Return the [X, Y] coordinate for the center point of the cell that contains the specified text.  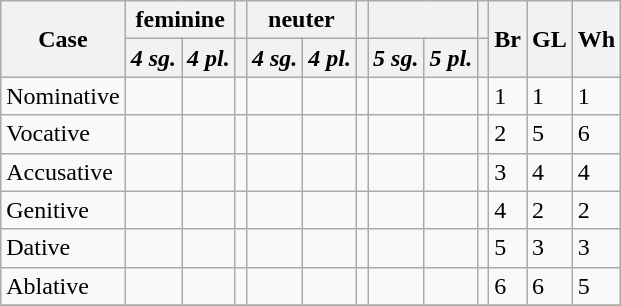
5 pl. [451, 58]
Vocative [63, 134]
Br [508, 39]
Accusative [63, 172]
Nominative [63, 96]
Genitive [63, 210]
feminine [180, 20]
Case [63, 39]
neuter [301, 20]
Dative [63, 248]
Wh [596, 39]
Ablative [63, 286]
5 sg. [396, 58]
GL [550, 39]
